Capture the cell that displays the provided text and extract its (X, Y) central coordinate. 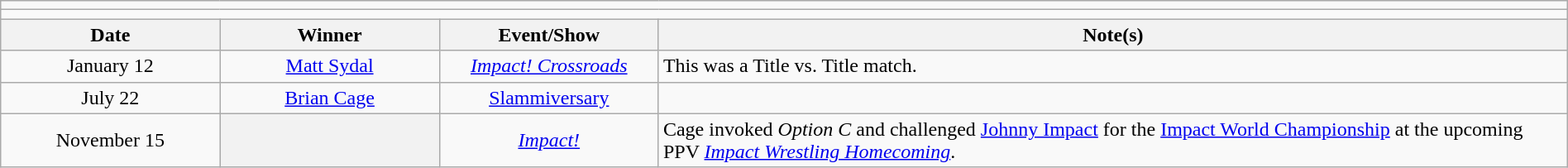
Brian Cage (329, 98)
Impact! (549, 141)
Matt Sydal (329, 66)
Winner (329, 35)
Cage invoked Option C and challenged Johnny Impact for the Impact World Championship at the upcoming PPV Impact Wrestling Homecoming. (1113, 141)
January 12 (111, 66)
Impact! Crossroads (549, 66)
Note(s) (1113, 35)
Slammiversary (549, 98)
Date (111, 35)
November 15 (111, 141)
This was a Title vs. Title match. (1113, 66)
Event/Show (549, 35)
July 22 (111, 98)
